From the cell containing the given text, extract its center point as [X, Y] coordinate. 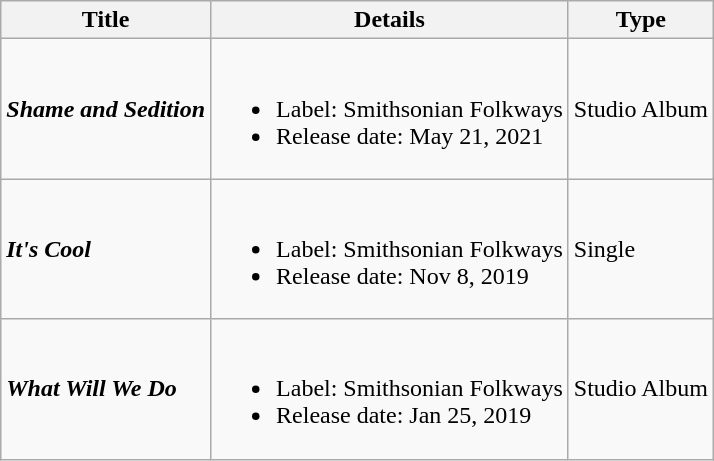
What Will We Do [106, 389]
Label: Smithsonian FolkwaysRelease date: Nov 8, 2019 [390, 249]
Details [390, 20]
Label: Smithsonian FolkwaysRelease date: Jan 25, 2019 [390, 389]
Type [640, 20]
Shame and Sedition [106, 109]
Title [106, 20]
Label: Smithsonian FolkwaysRelease date: May 21, 2021 [390, 109]
Single [640, 249]
It's Cool [106, 249]
